Identify which cell holds the provided text, then report its (X, Y) central coordinate. 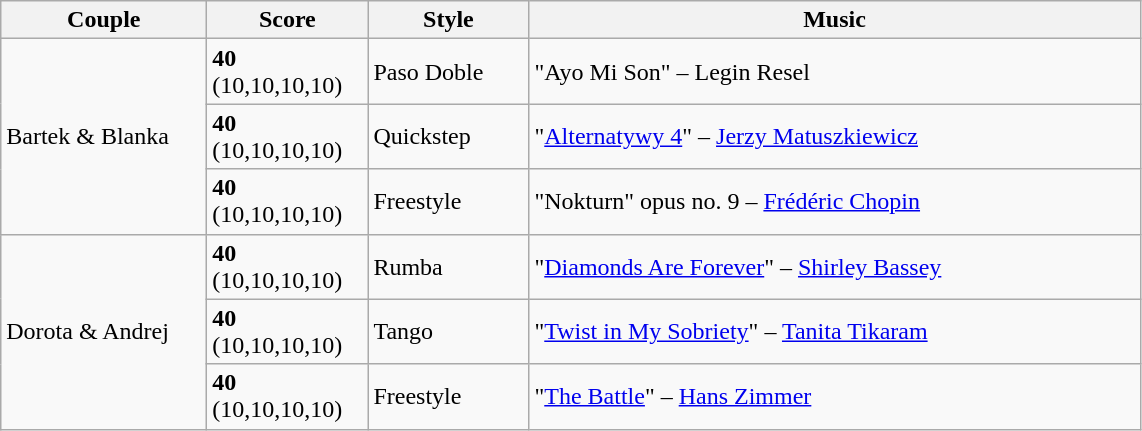
"Diamonds Are Forever" – Shirley Bassey (834, 266)
Paso Doble (448, 72)
"Twist in My Sobriety" – Tanita Tikaram (834, 332)
"Ayo Mi Son" – Legin Resel (834, 72)
Tango (448, 332)
Couple (104, 20)
Score (288, 20)
Bartek & Blanka (104, 136)
Music (834, 20)
Dorota & Andrej (104, 332)
Quickstep (448, 136)
Rumba (448, 266)
"Nokturn" opus no. 9 – Frédéric Chopin (834, 202)
"The Battle" – Hans Zimmer (834, 396)
"Alternatywy 4" – Jerzy Matuszkiewicz (834, 136)
Style (448, 20)
